Return the [x, y] coordinate for the center point of the cell that contains the specified text.  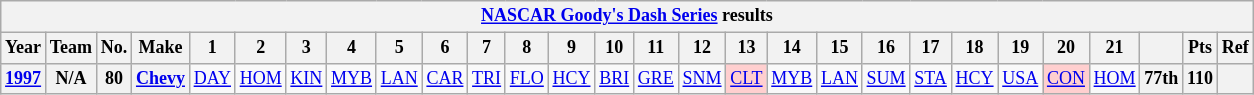
1 [212, 48]
SNM [702, 78]
STA [930, 78]
Make [161, 48]
77th [1162, 78]
17 [930, 48]
21 [1114, 48]
19 [1020, 48]
Ref [1235, 48]
Team [70, 48]
16 [886, 48]
No. [114, 48]
10 [614, 48]
11 [656, 48]
4 [352, 48]
Year [24, 48]
1997 [24, 78]
80 [114, 78]
9 [572, 48]
7 [487, 48]
18 [974, 48]
CAR [445, 78]
TRI [487, 78]
Pts [1200, 48]
13 [746, 48]
15 [840, 48]
8 [526, 48]
2 [260, 48]
CON [1066, 78]
12 [702, 48]
Chevy [161, 78]
3 [306, 48]
20 [1066, 48]
14 [792, 48]
BRI [614, 78]
NASCAR Goody's Dash Series results [627, 16]
CLT [746, 78]
110 [1200, 78]
GRE [656, 78]
KIN [306, 78]
USA [1020, 78]
FLO [526, 78]
DAY [212, 78]
N/A [70, 78]
5 [399, 48]
6 [445, 48]
SUM [886, 78]
